Search for the cell housing the specified text and yield its [X, Y] center coordinate. 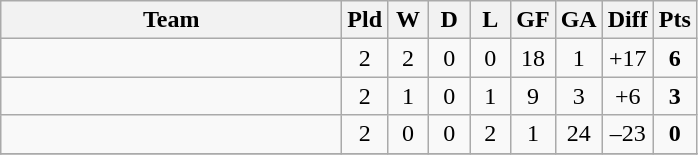
Diff [628, 20]
W [408, 20]
+17 [628, 58]
6 [674, 58]
24 [578, 134]
+6 [628, 96]
L [490, 20]
–23 [628, 134]
Pts [674, 20]
D [450, 20]
GF [533, 20]
18 [533, 58]
Pld [365, 20]
GA [578, 20]
Team [172, 20]
9 [533, 96]
